Scan for the cell matching the given text and deliver its [X, Y] coordinate at center. 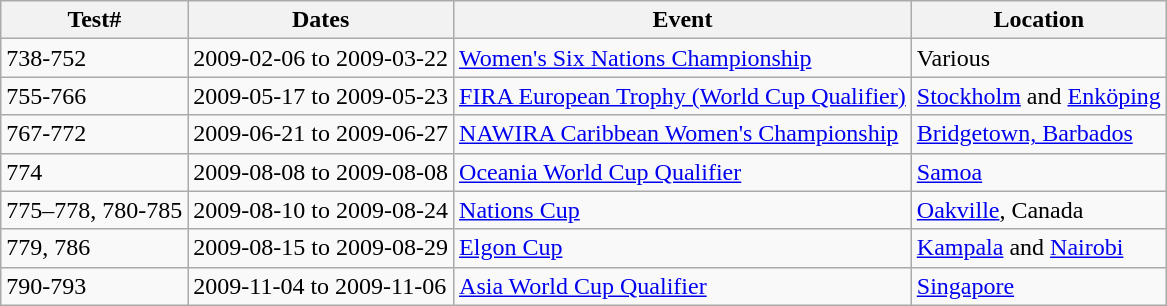
Various [1038, 58]
Samoa [1038, 172]
775–778, 780-785 [94, 210]
Oceania World Cup Qualifier [683, 172]
Test# [94, 20]
2009-05-17 to 2009-05-23 [321, 96]
2009-08-15 to 2009-08-29 [321, 248]
2009-11-04 to 2009-11-06 [321, 286]
Elgon Cup [683, 248]
Dates [321, 20]
Nations Cup [683, 210]
2009-06-21 to 2009-06-27 [321, 134]
755-766 [94, 96]
FIRA European Trophy (World Cup Qualifier) [683, 96]
Kampala and Nairobi [1038, 248]
790-793 [94, 286]
2009-08-10 to 2009-08-24 [321, 210]
Stockholm and Enköping [1038, 96]
738-752 [94, 58]
Bridgetown, Barbados [1038, 134]
774 [94, 172]
767-772 [94, 134]
779, 786 [94, 248]
NAWIRA Caribbean Women's Championship [683, 134]
Oakville, Canada [1038, 210]
2009-02-06 to 2009-03-22 [321, 58]
Women's Six Nations Championship [683, 58]
2009-08-08 to 2009-08-08 [321, 172]
Location [1038, 20]
Singapore [1038, 286]
Event [683, 20]
Asia World Cup Qualifier [683, 286]
